Scan for the cell matching the given text and deliver its (x, y) coordinate at center. 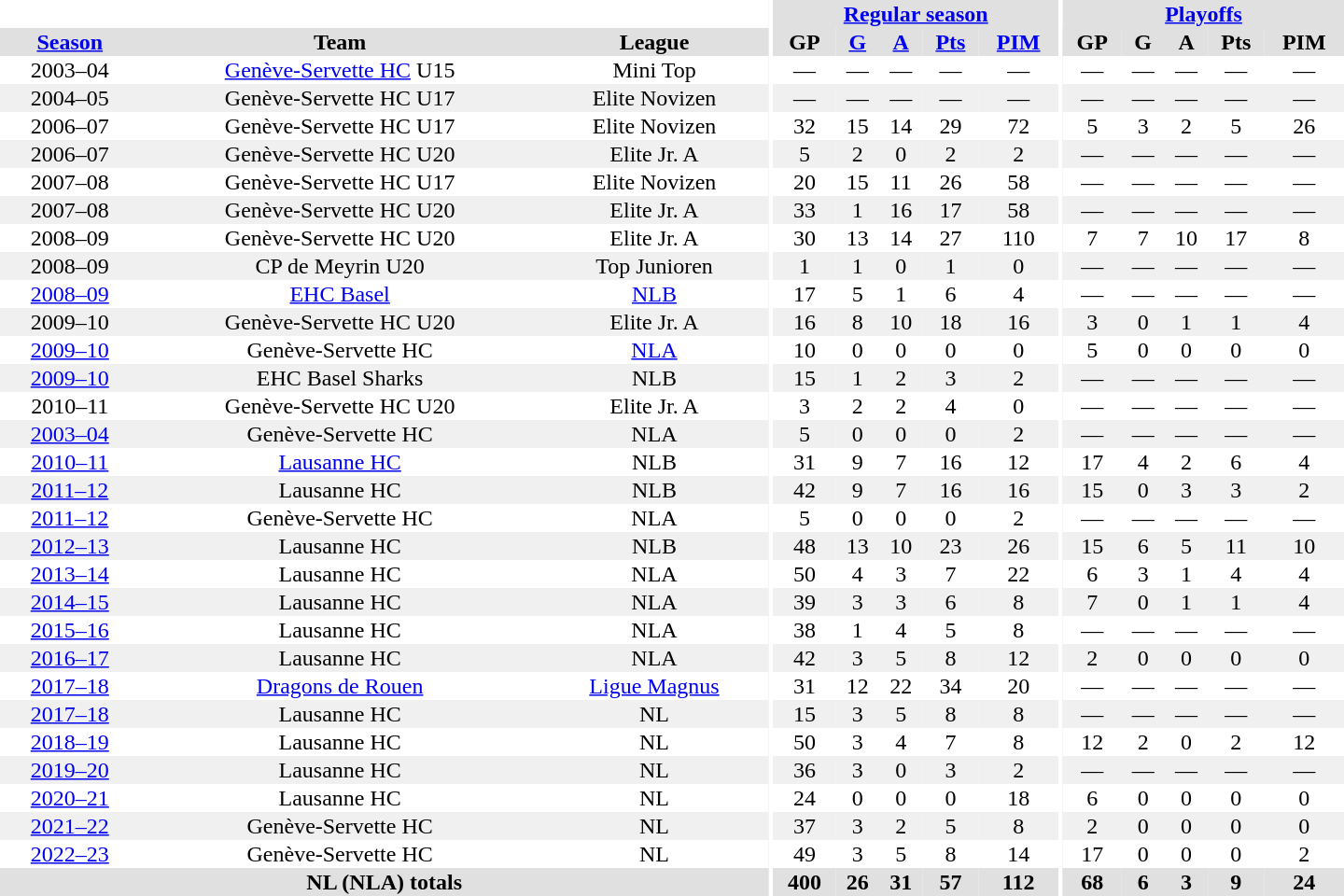
49 (805, 854)
NL (NLA) totals (385, 882)
400 (805, 882)
57 (950, 882)
33 (805, 210)
Playoffs (1204, 14)
38 (805, 630)
2019–20 (70, 770)
36 (805, 770)
32 (805, 126)
2022–23 (70, 854)
League (655, 42)
Dragons de Rouen (340, 686)
112 (1017, 882)
Genève-Servette HC U15 (340, 70)
2013–14 (70, 574)
23 (950, 546)
Top Junioren (655, 266)
Regular season (917, 14)
EHC Basel (340, 294)
110 (1017, 238)
29 (950, 126)
2021–22 (70, 826)
2012–13 (70, 546)
2016–17 (70, 658)
39 (805, 602)
2015–16 (70, 630)
48 (805, 546)
72 (1017, 126)
68 (1092, 882)
2014–15 (70, 602)
Team (340, 42)
2004–05 (70, 98)
Ligue Magnus (655, 686)
30 (805, 238)
2020–21 (70, 798)
34 (950, 686)
2018–19 (70, 742)
CP de Meyrin U20 (340, 266)
Mini Top (655, 70)
Season (70, 42)
37 (805, 826)
27 (950, 238)
EHC Basel Sharks (340, 378)
